Return the (x, y) coordinate for the center point of the cell that contains the specified text.  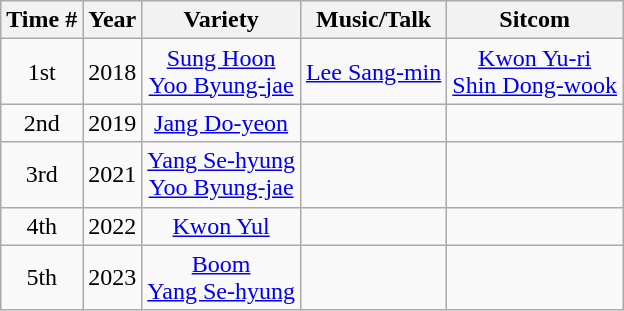
2nd (42, 123)
Time # (42, 20)
Kwon Yul (222, 226)
Jang Do-yeon (222, 123)
2019 (112, 123)
2022 (112, 226)
4th (42, 226)
Year (112, 20)
2023 (112, 278)
Sitcom (535, 20)
1st (42, 72)
Variety (222, 20)
3rd (42, 174)
Yang Se-hyungYoo Byung-jae (222, 174)
Kwon Yu-riShin Dong-wook (535, 72)
Music/Talk (373, 20)
2021 (112, 174)
2018 (112, 72)
Lee Sang-min (373, 72)
BoomYang Se-hyung (222, 278)
Sung HoonYoo Byung-jae (222, 72)
5th (42, 278)
